Identify which cell holds the provided text, then report its [X, Y] central coordinate. 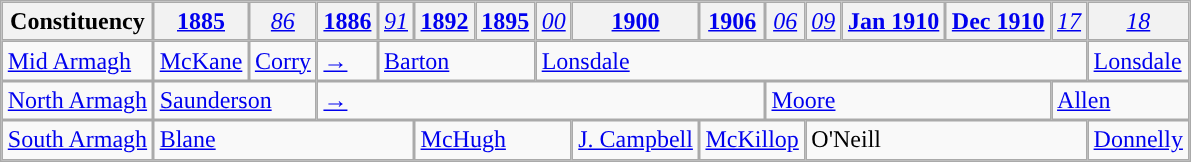
Donnelly [1138, 140]
1906 [732, 22]
1892 [444, 22]
Jan 1910 [894, 22]
Moore [908, 101]
17 [1070, 22]
North Armagh [78, 101]
1895 [506, 22]
00 [554, 22]
Mid Armagh [78, 61]
06 [785, 22]
McKane [200, 61]
86 [284, 22]
1886 [348, 22]
J. Campbell [636, 140]
1900 [636, 22]
91 [396, 22]
O'Neill [946, 140]
Blane [284, 140]
18 [1138, 22]
South Armagh [78, 140]
Dec 1910 [998, 22]
Corry [284, 61]
McKillop [752, 140]
Constituency [78, 22]
1885 [200, 22]
Saunderson [235, 101]
Barton [457, 61]
09 [824, 22]
McHugh [493, 140]
Allen [1120, 101]
